Detect which cell encompasses the target text, then output its [x, y] center coordinate. 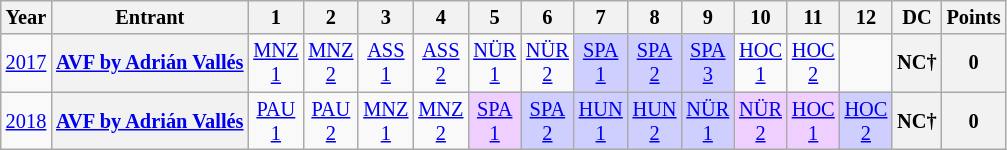
2017 [26, 63]
DC [916, 17]
7 [601, 17]
4 [440, 17]
HUN2 [655, 121]
1 [276, 17]
Entrant [150, 17]
6 [548, 17]
8 [655, 17]
HUN1 [601, 121]
PAU2 [330, 121]
ASS2 [440, 63]
SPA3 [708, 63]
2 [330, 17]
5 [494, 17]
Points [974, 17]
9 [708, 17]
Year [26, 17]
3 [386, 17]
2018 [26, 121]
11 [814, 17]
10 [760, 17]
PAU1 [276, 121]
ASS1 [386, 63]
12 [866, 17]
